Find where the given text appears and provide that cell's center as (x, y) coordinate. 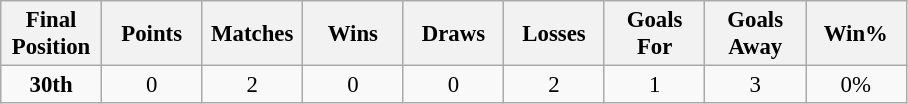
Goals Away (756, 34)
3 (756, 85)
Draws (454, 34)
Losses (554, 34)
Matches (252, 34)
30th (52, 85)
0% (856, 85)
Points (152, 34)
Win% (856, 34)
1 (654, 85)
Final Position (52, 34)
Goals For (654, 34)
Wins (354, 34)
